Find where the given text appears and provide that cell's center as [x, y] coordinate. 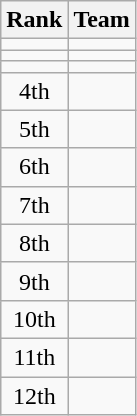
5th [34, 129]
Team [102, 20]
7th [34, 205]
Rank [34, 20]
8th [34, 243]
9th [34, 281]
11th [34, 357]
10th [34, 319]
4th [34, 91]
12th [34, 395]
6th [34, 167]
